Capture the cell that displays the provided text and extract its [x, y] central coordinate. 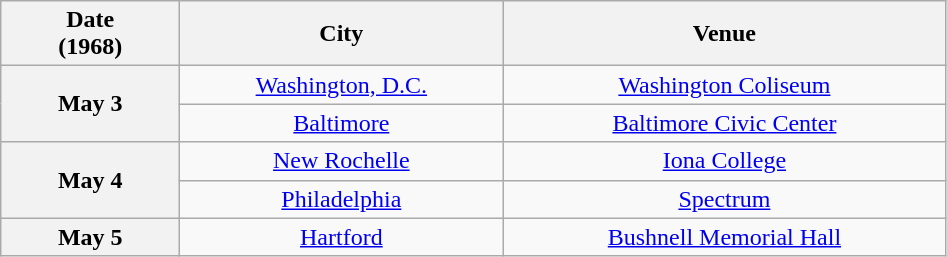
Philadelphia [342, 199]
Baltimore [342, 123]
May 4 [90, 180]
May 5 [90, 237]
Date(1968) [90, 34]
Iona College [724, 161]
Hartford [342, 237]
Washington, D.C. [342, 85]
Baltimore Civic Center [724, 123]
Washington Coliseum [724, 85]
May 3 [90, 104]
City [342, 34]
Spectrum [724, 199]
Venue [724, 34]
New Rochelle [342, 161]
Bushnell Memorial Hall [724, 237]
